Capture the cell that displays the provided text and extract its (X, Y) central coordinate. 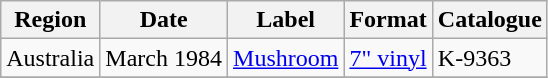
Format (388, 20)
Date (164, 20)
Label (286, 20)
7" vinyl (388, 58)
Mushroom (286, 58)
Catalogue (490, 20)
Australia (50, 58)
K-9363 (490, 58)
Region (50, 20)
March 1984 (164, 58)
